Detect which cell encompasses the target text, then output its [X, Y] center coordinate. 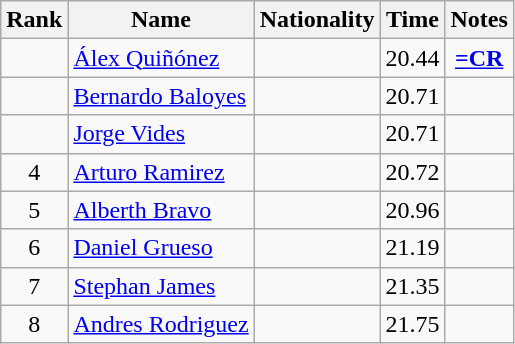
Arturo Ramirez [161, 172]
Bernardo Baloyes [161, 96]
21.75 [412, 324]
7 [34, 286]
20.96 [412, 210]
8 [34, 324]
Name [161, 20]
6 [34, 248]
Alberth Bravo [161, 210]
21.35 [412, 286]
Jorge Vides [161, 134]
20.44 [412, 58]
5 [34, 210]
=CR [479, 58]
21.19 [412, 248]
Time [412, 20]
Nationality [317, 20]
Álex Quiñónez [161, 58]
Andres Rodriguez [161, 324]
Daniel Grueso [161, 248]
Notes [479, 20]
20.72 [412, 172]
4 [34, 172]
Rank [34, 20]
Stephan James [161, 286]
